From the cell containing the given text, extract its center point as (x, y) coordinate. 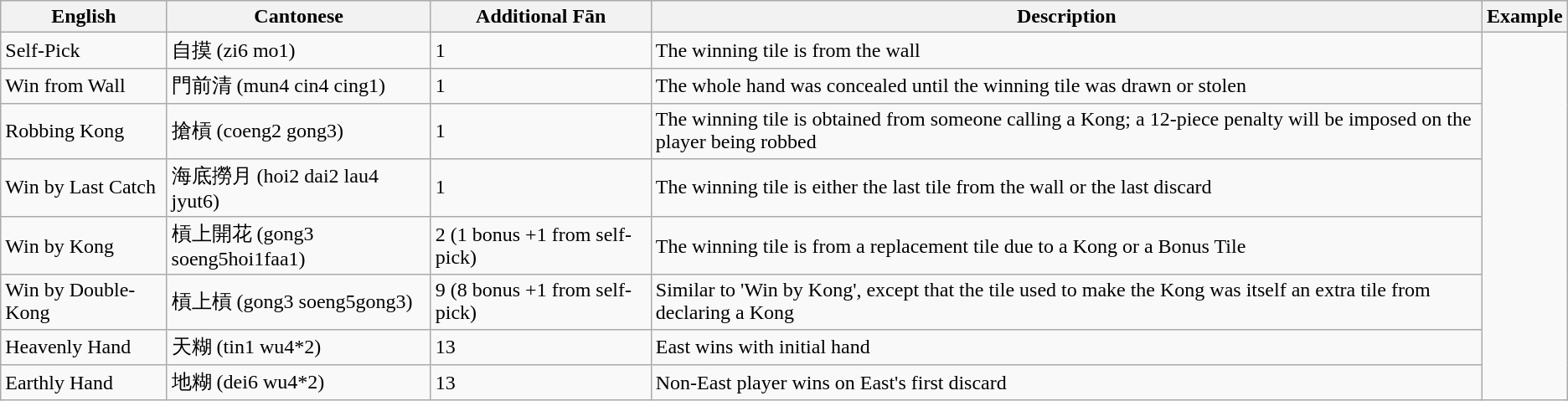
The winning tile is from a replacement tile due to a Kong or a Bonus Tile (1066, 246)
Non-East player wins on East's first discard (1066, 383)
Win by Last Catch (84, 188)
天糊 (tin1 wu4*2) (298, 347)
The whole hand was concealed until the winning tile was drawn or stolen (1066, 85)
Win from Wall (84, 85)
English (84, 17)
9 (8 bonus +1 from self-pick) (541, 301)
地糊 (dei6 wu4*2) (298, 383)
Heavenly Hand (84, 347)
East wins with initial hand (1066, 347)
Similar to 'Win by Kong', except that the tile used to make the Kong was itself an extra tile from declaring a Kong (1066, 301)
海底撈月 (hoi2 dai2 lau4 jyut6) (298, 188)
Example (1524, 17)
The winning tile is obtained from someone calling a Kong; a 12-piece penalty will be imposed on the player being robbed (1066, 131)
Cantonese (298, 17)
Win by Kong (84, 246)
Additional Fān (541, 17)
Earthly Hand (84, 383)
槓上開花 (gong3 soeng5hoi1faa1) (298, 246)
搶槓 (coeng2 gong3) (298, 131)
2 (1 bonus +1 from self-pick) (541, 246)
Self-Pick (84, 50)
The winning tile is either the last tile from the wall or the last discard (1066, 188)
Description (1066, 17)
Robbing Kong (84, 131)
Win by Double-Kong (84, 301)
自摸 (zi6 mo1) (298, 50)
槓上槓 (gong3 soeng5gong3) (298, 301)
The winning tile is from the wall (1066, 50)
門前清 (mun4 cin4 cing1) (298, 85)
